Capture the cell that displays the provided text and extract its (x, y) central coordinate. 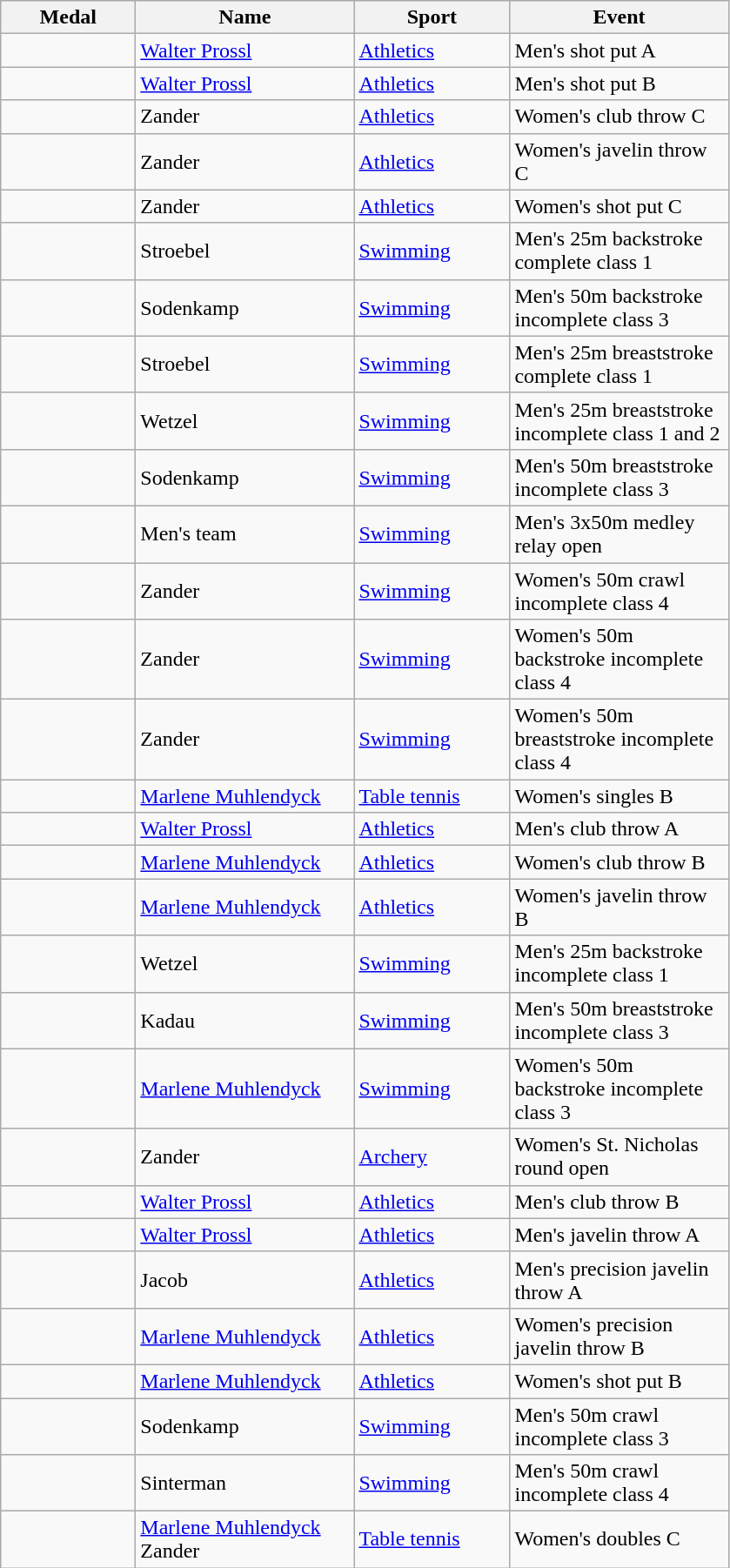
Women's 50m backstroke incomplete class 3 (619, 1089)
Women's doubles C (619, 1540)
Women's 50m crawl incomplete class 4 (619, 590)
Sinterman (245, 1483)
Women's javelin throw B (619, 907)
Women's shot put B (619, 1381)
Men's javelin throw A (619, 1235)
Women's singles B (619, 796)
Event (619, 17)
Men's 25m backstroke incomplete class 1 (619, 964)
Men's shot put B (619, 84)
Men's precision javelin throw A (619, 1279)
Women's shot put C (619, 206)
Kadau (245, 1020)
Men's 50m backstroke incomplete class 3 (619, 308)
Sport (432, 17)
Men's shot put A (619, 50)
Name (245, 17)
Men's 25m breaststroke complete class 1 (619, 364)
Men's team (245, 534)
Women's club throw B (619, 862)
Women's club throw C (619, 117)
Women's St. Nicholas round open (619, 1157)
Women's 50m breaststroke incomplete class 4 (619, 740)
Men's 3x50m medley relay open (619, 534)
Women's precision javelin throw B (619, 1337)
Men's club throw B (619, 1202)
Men's 50m crawl incomplete class 3 (619, 1425)
Women's 50m backstroke incomplete class 4 (619, 660)
Men's 25m breaststroke incomplete class 1 and 2 (619, 421)
Men's 50m crawl incomplete class 4 (619, 1483)
Men's club throw A (619, 829)
Jacob (245, 1279)
Women's javelin throw C (619, 162)
Men's 25m backstroke complete class 1 (619, 251)
Marlene Muhlendyck Zander (245, 1540)
Medal (68, 17)
Archery (432, 1157)
